Pinpoint the cell where the given text exists, returning its [X, Y] midpoint coordinate. 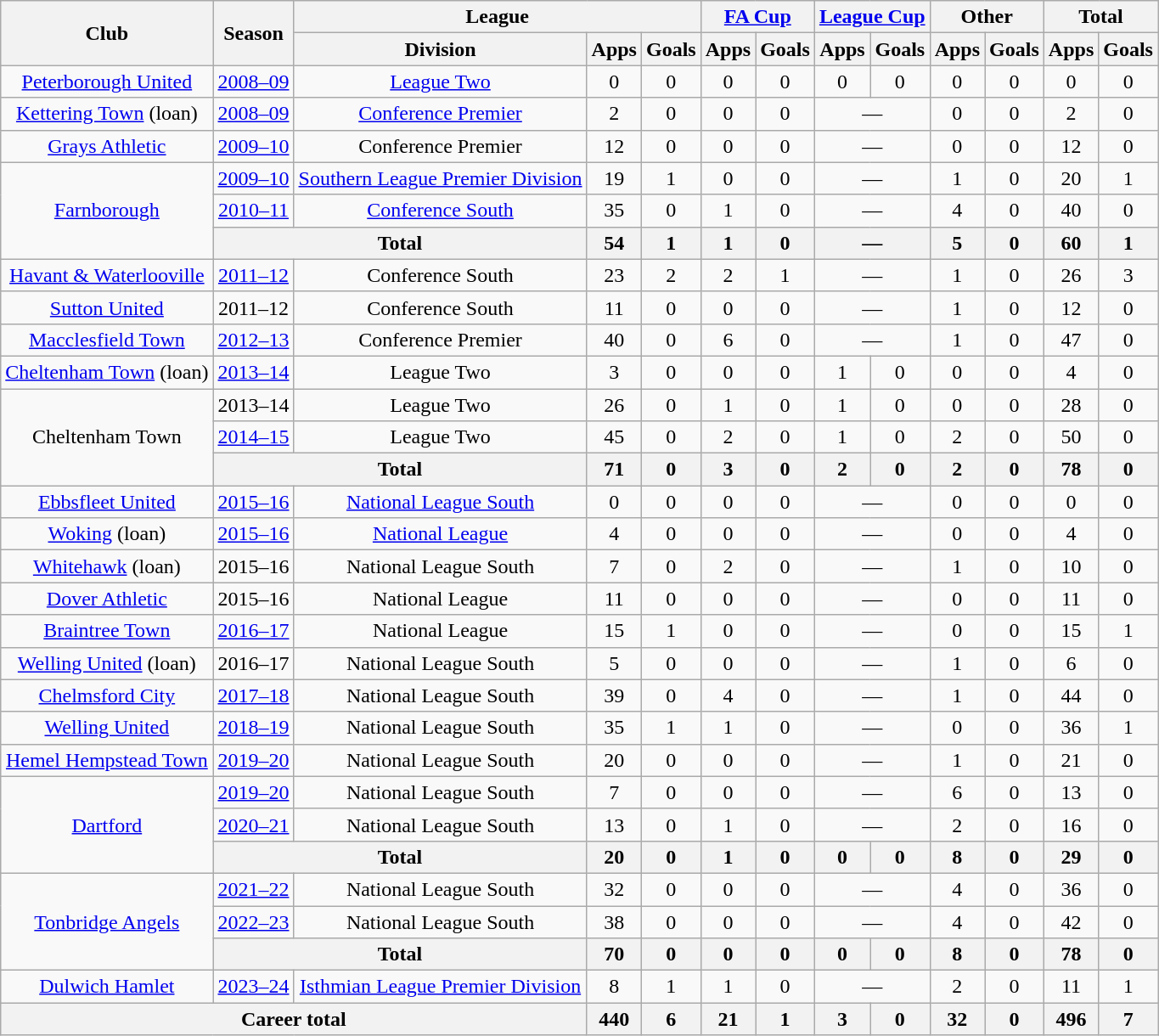
2020–21 [253, 825]
Braintree Town [107, 631]
28 [1071, 405]
496 [1071, 1019]
Woking (loan) [107, 534]
League Cup [872, 17]
2023–24 [253, 987]
Club [107, 33]
Southern League Premier Division [440, 178]
39 [614, 695]
2010–11 [253, 211]
Grays Athletic [107, 146]
29 [1071, 857]
Chelmsford City [107, 695]
50 [1071, 437]
2012–13 [253, 340]
60 [1071, 243]
23 [614, 275]
2018–19 [253, 728]
Sutton United [107, 307]
47 [1071, 340]
70 [614, 954]
44 [1071, 695]
38 [614, 921]
2017–18 [253, 695]
10 [1071, 566]
Welling United [107, 728]
Isthmian League Premier Division [440, 987]
Division [440, 49]
Cheltenham Town [107, 437]
2014–15 [253, 437]
Peterborough United [107, 82]
Welling United (loan) [107, 663]
71 [614, 470]
440 [614, 1019]
45 [614, 437]
Other [987, 17]
Season [253, 33]
Havant & Waterlooville [107, 275]
League [498, 17]
2021–22 [253, 889]
Cheltenham Town (loan) [107, 372]
Ebbsfleet United [107, 502]
FA Cup [757, 17]
Dulwich Hamlet [107, 987]
Macclesfield Town [107, 340]
Dartford [107, 825]
19 [614, 178]
Hemel Hempstead Town [107, 760]
Farnborough [107, 211]
42 [1071, 921]
2022–23 [253, 921]
Whitehawk (loan) [107, 566]
Kettering Town (loan) [107, 114]
Career total [294, 1019]
54 [614, 243]
16 [1071, 825]
Dover Athletic [107, 599]
Tonbridge Angels [107, 921]
